From the cell containing the given text, extract its center point as [x, y] coordinate. 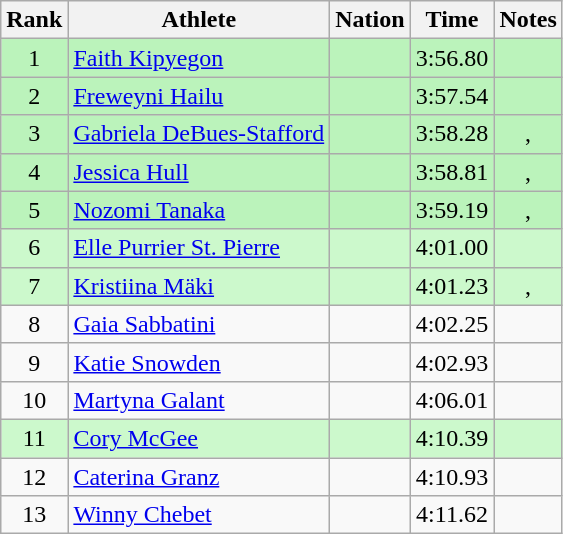
Cory McGee [199, 438]
4:10.93 [452, 477]
Nozomi Tanaka [199, 210]
Martyna Galant [199, 400]
3:57.54 [452, 96]
Kristiina Mäki [199, 286]
Jessica Hull [199, 172]
7 [34, 286]
4:10.39 [452, 438]
13 [34, 515]
2 [34, 96]
Katie Snowden [199, 362]
4:01.00 [452, 248]
Gaia Sabbatini [199, 324]
Notes [528, 20]
Athlete [199, 20]
1 [34, 58]
3:59.19 [452, 210]
4:02.93 [452, 362]
4:11.62 [452, 515]
12 [34, 477]
4 [34, 172]
Gabriela DeBues-Stafford [199, 134]
4:06.01 [452, 400]
11 [34, 438]
3 [34, 134]
6 [34, 248]
3:56.80 [452, 58]
Caterina Granz [199, 477]
9 [34, 362]
8 [34, 324]
3:58.81 [452, 172]
Elle Purrier St. Pierre [199, 248]
10 [34, 400]
Nation [370, 20]
4:01.23 [452, 286]
Freweyni Hailu [199, 96]
Faith Kipyegon [199, 58]
5 [34, 210]
Rank [34, 20]
4:02.25 [452, 324]
Time [452, 20]
Winny Chebet [199, 515]
3:58.28 [452, 134]
